Identify which cell holds the provided text, then report its (x, y) central coordinate. 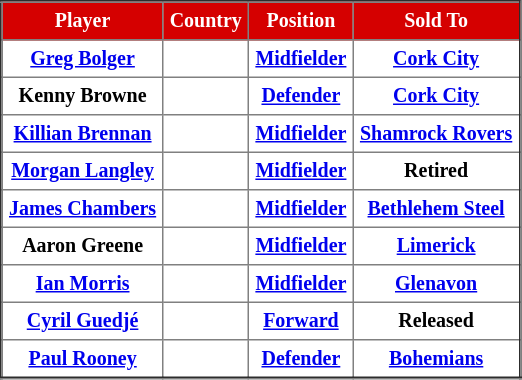
Ian Morris (82, 284)
Shamrock Rovers (436, 134)
Killian Brennan (82, 134)
James Chambers (82, 209)
Glenavon (436, 284)
Greg Bolger (82, 59)
Cyril Guedjé (82, 321)
Position (302, 21)
Paul Rooney (82, 359)
Retired (436, 171)
Released (436, 321)
Aaron Greene (82, 246)
Bohemians (436, 359)
Kenny Browne (82, 96)
Sold To (436, 21)
Limerick (436, 246)
Morgan Langley (82, 171)
Forward (302, 321)
Player (82, 21)
Bethlehem Steel (436, 209)
Country (206, 21)
